Scan for the cell matching the given text and deliver its [X, Y] coordinate at center. 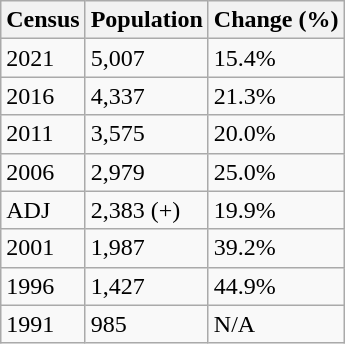
1,987 [146, 248]
2021 [43, 58]
19.9% [276, 210]
2006 [43, 172]
Change (%) [276, 20]
2001 [43, 248]
44.9% [276, 286]
N/A [276, 324]
1996 [43, 286]
20.0% [276, 134]
2,383 (+) [146, 210]
2,979 [146, 172]
1,427 [146, 286]
39.2% [276, 248]
3,575 [146, 134]
1991 [43, 324]
ADJ [43, 210]
5,007 [146, 58]
Census [43, 20]
985 [146, 324]
25.0% [276, 172]
2011 [43, 134]
15.4% [276, 58]
21.3% [276, 96]
4,337 [146, 96]
2016 [43, 96]
Population [146, 20]
